From the cell containing the given text, extract its center point as (X, Y) coordinate. 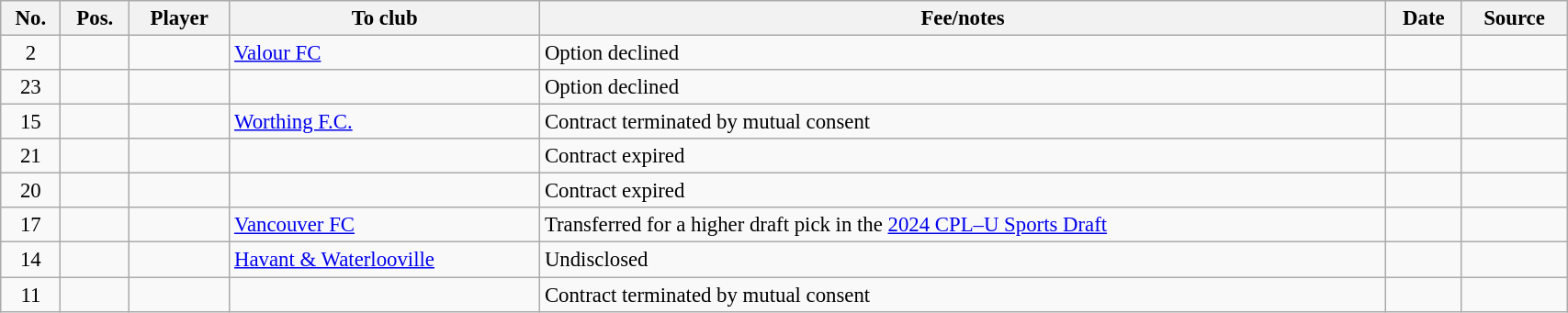
23 (31, 87)
To club (385, 18)
No. (31, 18)
Player (180, 18)
Havant & Waterlooville (385, 260)
Worthing F.C. (385, 122)
Valour FC (385, 53)
2 (31, 53)
Fee/notes (963, 18)
21 (31, 156)
Transferred for a higher draft pick in the 2024 CPL–U Sports Draft (963, 225)
20 (31, 191)
14 (31, 260)
Date (1424, 18)
15 (31, 122)
Undisclosed (963, 260)
Source (1514, 18)
Vancouver FC (385, 225)
11 (31, 295)
Pos. (96, 18)
17 (31, 225)
